Detect which cell encompasses the target text, then output its (X, Y) center coordinate. 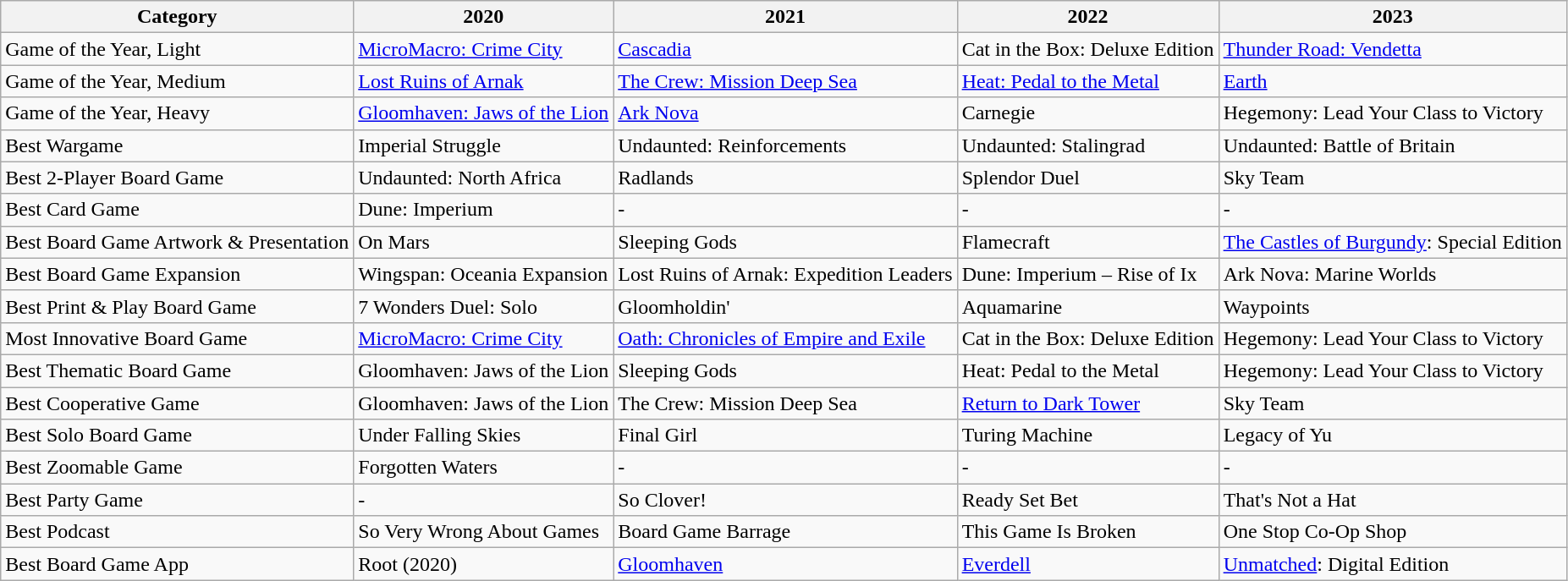
2021 (785, 17)
Undaunted: Reinforcements (785, 145)
So Clover! (785, 500)
Undaunted: North Africa (484, 178)
Return to Dark Tower (1088, 403)
Ready Set Bet (1088, 500)
Wingspan: Oceania Expansion (484, 274)
Most Innovative Board Game (178, 338)
On Mars (484, 242)
Turing Machine (1088, 436)
Flamecraft (1088, 242)
The Castles of Burgundy: Special Edition (1393, 242)
Best Cooperative Game (178, 403)
2020 (484, 17)
Undaunted: Battle of Britain (1393, 145)
Best Board Game Expansion (178, 274)
Unmatched: Digital Edition (1393, 564)
Everdell (1088, 564)
Lost Ruins of Arnak: Expedition Leaders (785, 274)
Best Print & Play Board Game (178, 306)
Best Solo Board Game (178, 436)
Under Falling Skies (484, 436)
Radlands (785, 178)
Game of the Year, Medium (178, 81)
Aquamarine (1088, 306)
Thunder Road: Vendetta (1393, 49)
Root (2020) (484, 564)
Forgotten Waters (484, 468)
Best Thematic Board Game (178, 370)
Cascadia (785, 49)
This Game Is Broken (1088, 532)
2023 (1393, 17)
Gloomholdin' (785, 306)
Best Board Game Artwork & Presentation (178, 242)
Ark Nova: Marine Worlds (1393, 274)
Best Zoomable Game (178, 468)
Undaunted: Stalingrad (1088, 145)
Game of the Year, Light (178, 49)
Best Party Game (178, 500)
That's Not a Hat (1393, 500)
Final Girl (785, 436)
So Very Wrong About Games (484, 532)
Best Wargame (178, 145)
Waypoints (1393, 306)
Splendor Duel (1088, 178)
Dune: Imperium (484, 210)
Best Podcast (178, 532)
Imperial Struggle (484, 145)
Lost Ruins of Arnak (484, 81)
2022 (1088, 17)
Carnegie (1088, 113)
Ark Nova (785, 113)
7 Wonders Duel: Solo (484, 306)
Category (178, 17)
Best 2-Player Board Game (178, 178)
Gloomhaven (785, 564)
Game of the Year, Heavy (178, 113)
Legacy of Yu (1393, 436)
Best Board Game App (178, 564)
One Stop Co-Op Shop (1393, 532)
Dune: Imperium – Rise of Ix (1088, 274)
Oath: Chronicles of Empire and Exile (785, 338)
Best Card Game (178, 210)
Earth (1393, 81)
Board Game Barrage (785, 532)
